From the cell containing the given text, extract its center point as [X, Y] coordinate. 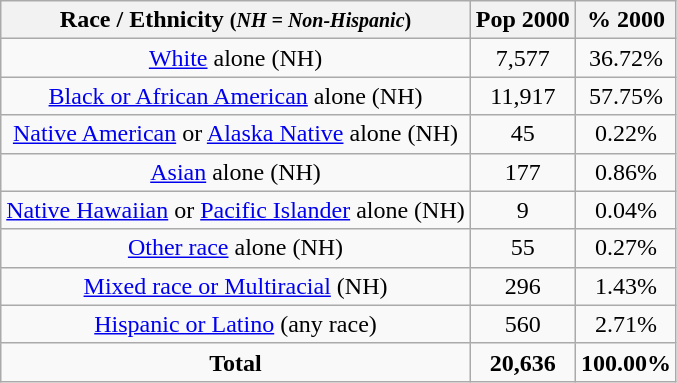
White alone (NH) [236, 58]
20,636 [522, 362]
45 [522, 134]
177 [522, 172]
7,577 [522, 58]
11,917 [522, 96]
36.72% [626, 58]
296 [522, 286]
Pop 2000 [522, 20]
Total [236, 362]
560 [522, 324]
0.86% [626, 172]
Hispanic or Latino (any race) [236, 324]
% 2000 [626, 20]
Native Hawaiian or Pacific Islander alone (NH) [236, 210]
9 [522, 210]
Black or African American alone (NH) [236, 96]
Native American or Alaska Native alone (NH) [236, 134]
Mixed race or Multiracial (NH) [236, 286]
0.27% [626, 248]
Other race alone (NH) [236, 248]
0.04% [626, 210]
Asian alone (NH) [236, 172]
100.00% [626, 362]
55 [522, 248]
0.22% [626, 134]
1.43% [626, 286]
2.71% [626, 324]
57.75% [626, 96]
Race / Ethnicity (NH = Non-Hispanic) [236, 20]
